From the cell containing the given text, extract its center point as (x, y) coordinate. 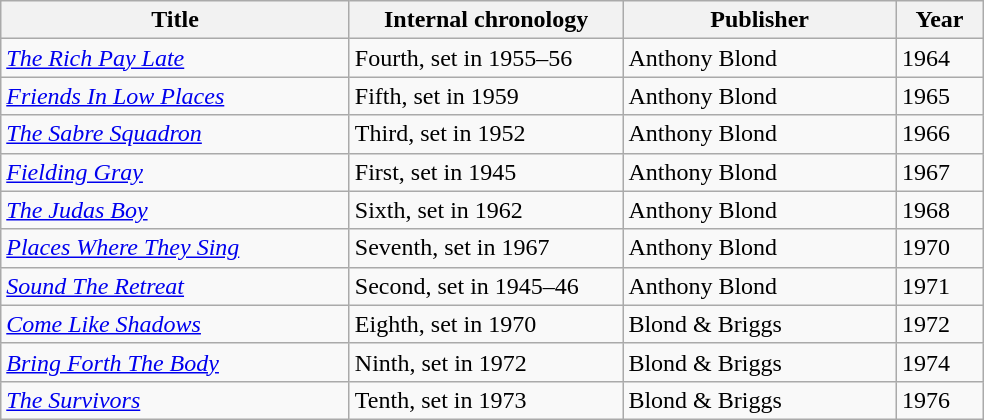
1972 (939, 324)
Friends In Low Places (176, 96)
1964 (939, 58)
The Survivors (176, 400)
Tenth, set in 1973 (486, 400)
1968 (939, 210)
Internal chronology (486, 20)
Fifth, set in 1959 (486, 96)
Sound The Retreat (176, 286)
Fourth, set in 1955–56 (486, 58)
1976 (939, 400)
The Rich Pay Late (176, 58)
Bring Forth The Body (176, 362)
Places Where They Sing (176, 248)
Sixth, set in 1962 (486, 210)
1974 (939, 362)
Publisher (760, 20)
First, set in 1945 (486, 172)
Ninth, set in 1972 (486, 362)
The Judas Boy (176, 210)
Come Like Shadows (176, 324)
1967 (939, 172)
Third, set in 1952 (486, 134)
Eighth, set in 1970 (486, 324)
1965 (939, 96)
Title (176, 20)
Year (939, 20)
Seventh, set in 1967 (486, 248)
The Sabre Squadron (176, 134)
1971 (939, 286)
Second, set in 1945–46 (486, 286)
1966 (939, 134)
1970 (939, 248)
Fielding Gray (176, 172)
